From the cell containing the given text, extract its center point as (x, y) coordinate. 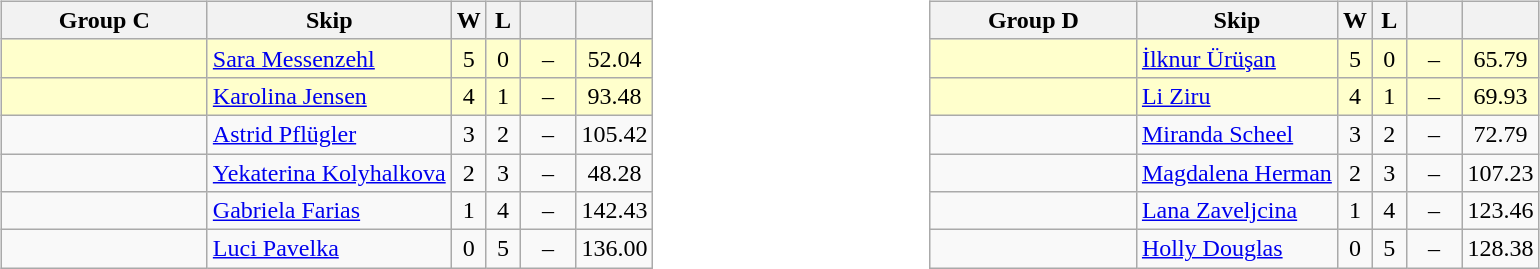
142.43 (614, 211)
107.23 (1500, 173)
Group C (104, 20)
Karolina Jensen (329, 96)
Magdalena Herman (1236, 173)
Li Ziru (1236, 96)
52.04 (614, 58)
72.79 (1500, 134)
128.38 (1500, 249)
Holly Douglas (1236, 249)
123.46 (1500, 211)
Gabriela Farias (329, 211)
48.28 (614, 173)
Astrid Pflügler (329, 134)
Lana Zaveljcina (1236, 211)
69.93 (1500, 96)
Group D (1033, 20)
Yekaterina Kolyhalkova (329, 173)
Sara Messenzehl (329, 58)
105.42 (614, 134)
Miranda Scheel (1236, 134)
93.48 (614, 96)
65.79 (1500, 58)
İlknur Ürüşan (1236, 58)
Luci Pavelka (329, 249)
136.00 (614, 249)
